Identify which cell holds the provided text, then report its [X, Y] central coordinate. 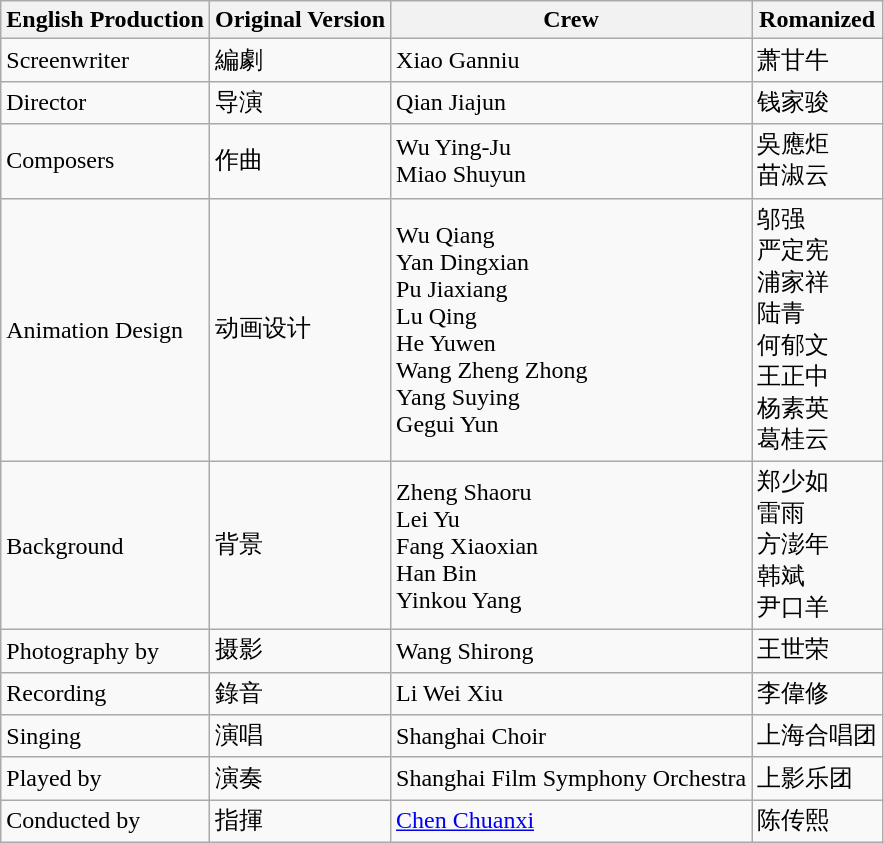
Shanghai Choir [572, 736]
Background [106, 546]
李偉修 [818, 694]
Romanized [818, 20]
Photography by [106, 652]
邬强严定宪浦家祥陆青何郁文王正中杨素英葛桂云 [818, 330]
导演 [300, 102]
王世荣 [818, 652]
Conducted by [106, 822]
钱家骏 [818, 102]
Shanghai Film Symphony Orchestra [572, 778]
Crew [572, 20]
上海合唱团 [818, 736]
Screenwriter [106, 60]
Singing [106, 736]
Chen Chuanxi [572, 822]
Qian Jiajun [572, 102]
編劇 [300, 60]
Director [106, 102]
郑少如雷雨方澎年韩斌尹口羊 [818, 546]
Wang Shirong [572, 652]
Animation Design [106, 330]
演唱 [300, 736]
Xiao Ganniu [572, 60]
Wu Ying-JuMiao Shuyun [572, 161]
作曲 [300, 161]
錄音 [300, 694]
上影乐团 [818, 778]
Composers [106, 161]
陈传熙 [818, 822]
Played by [106, 778]
摄影 [300, 652]
Li Wei Xiu [572, 694]
背景 [300, 546]
动画设计 [300, 330]
Zheng ShaoruLei YuFang XiaoxianHan BinYinkou Yang [572, 546]
吳應炬苗淑云 [818, 161]
Wu QiangYan DingxianPu JiaxiangLu QingHe YuwenWang Zheng ZhongYang SuyingGegui Yun [572, 330]
Original Version [300, 20]
English Production [106, 20]
萧甘牛 [818, 60]
演奏 [300, 778]
Recording [106, 694]
指揮 [300, 822]
